For the text-containing cell, return its midpoint in [x, y] coordinate format. 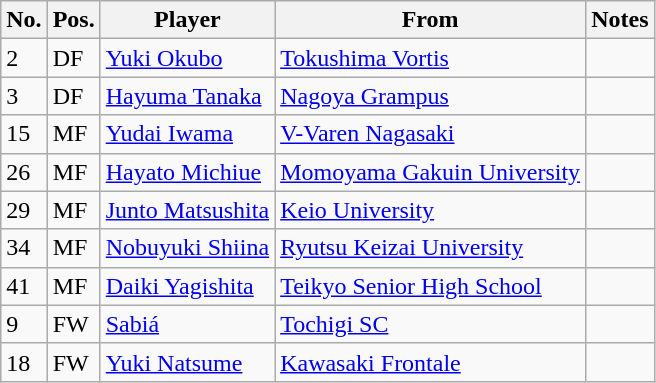
Yuki Natsume [187, 362]
Yuki Okubo [187, 58]
Teikyo Senior High School [430, 286]
Nagoya Grampus [430, 96]
Nobuyuki Shiina [187, 248]
Yudai Iwama [187, 134]
2 [24, 58]
18 [24, 362]
Hayuma Tanaka [187, 96]
V-Varen Nagasaki [430, 134]
No. [24, 20]
Notes [620, 20]
Player [187, 20]
Tochigi SC [430, 324]
3 [24, 96]
Pos. [74, 20]
Hayato Michiue [187, 172]
Ryutsu Keizai University [430, 248]
9 [24, 324]
29 [24, 210]
41 [24, 286]
Momoyama Gakuin University [430, 172]
Tokushima Vortis [430, 58]
Junto Matsushita [187, 210]
15 [24, 134]
26 [24, 172]
Keio University [430, 210]
Sabiá [187, 324]
From [430, 20]
34 [24, 248]
Kawasaki Frontale [430, 362]
Daiki Yagishita [187, 286]
